Return (x, y) of the center of cell containing provided text 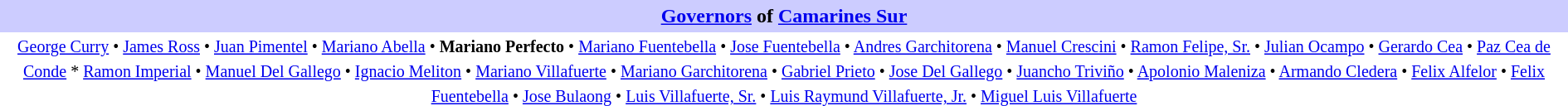
Governors of Camarines Sur (784, 17)
